For the text-containing cell, return its midpoint in (x, y) coordinate format. 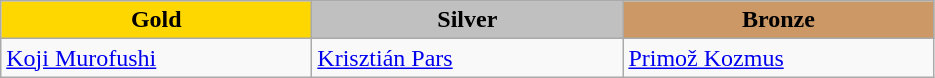
Bronze (778, 20)
Krisztián Pars (468, 58)
Koji Murofushi (156, 58)
Primož Kozmus (778, 58)
Silver (468, 20)
Gold (156, 20)
